Locate the cell with the specified text and output its (x, y) center coordinate. 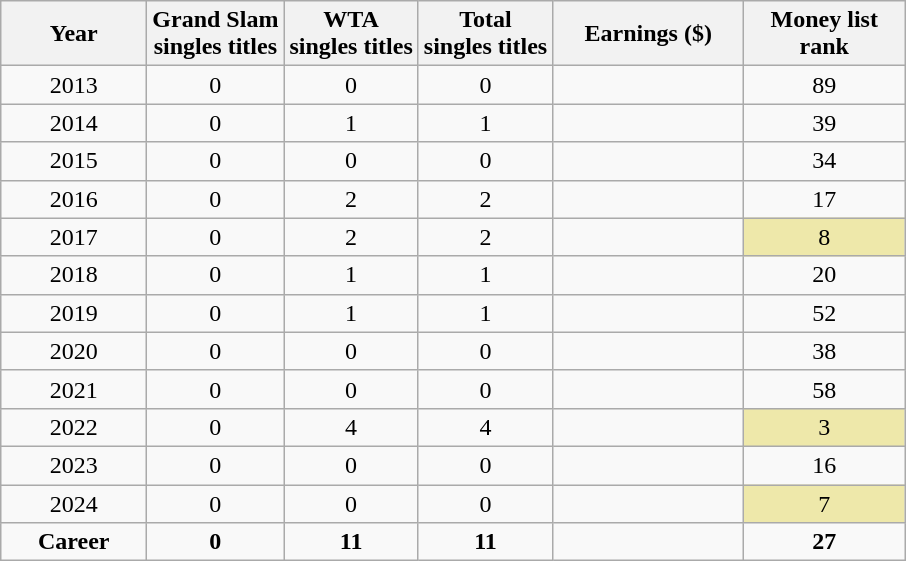
34 (824, 161)
8 (824, 237)
27 (824, 542)
89 (824, 85)
Money list rank (824, 34)
52 (824, 313)
3 (824, 427)
2023 (74, 465)
Earnings ($) (648, 34)
2015 (74, 161)
39 (824, 123)
2018 (74, 275)
16 (824, 465)
38 (824, 351)
WTA singles titles (351, 34)
Grand Slamsingles titles (216, 34)
17 (824, 199)
2013 (74, 85)
2020 (74, 351)
2014 (74, 123)
Career (74, 542)
2016 (74, 199)
20 (824, 275)
Year (74, 34)
58 (824, 389)
2024 (74, 503)
2022 (74, 427)
2021 (74, 389)
7 (824, 503)
Totalsingles titles (485, 34)
2017 (74, 237)
2019 (74, 313)
